Return [x, y] of the center of cell containing provided text 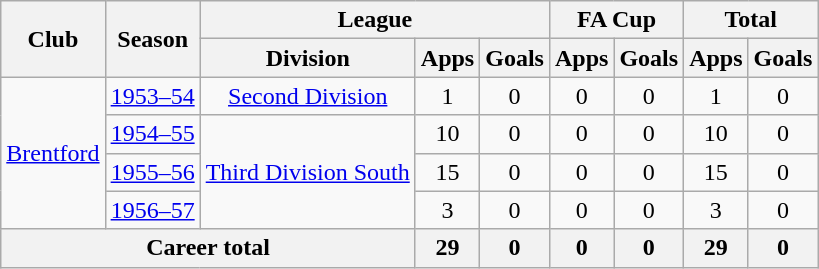
1954–55 [152, 134]
1956–57 [152, 210]
1955–56 [152, 172]
Career total [208, 248]
Brentford [53, 153]
Total [751, 20]
1953–54 [152, 96]
Season [152, 39]
Club [53, 39]
Third Division South [308, 172]
Second Division [308, 96]
FA Cup [616, 20]
Division [308, 58]
League [374, 20]
